Search for the cell housing the specified text and yield its [X, Y] center coordinate. 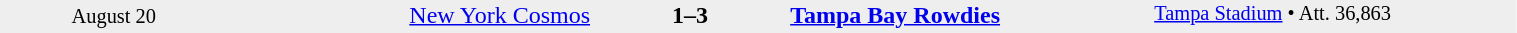
New York Cosmos [410, 15]
Tampa Stadium • Att. 36,863 [1335, 16]
Tampa Bay Rowdies [971, 15]
August 20 [114, 16]
1–3 [690, 15]
